From the cell containing the given text, extract its center point as [X, Y] coordinate. 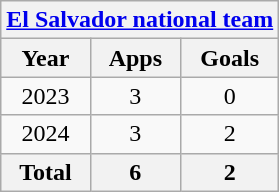
2024 [46, 134]
Year [46, 58]
Apps [136, 58]
El Salvador national team [140, 20]
0 [230, 96]
6 [136, 172]
2023 [46, 96]
Goals [230, 58]
Total [46, 172]
